Extract the [X, Y] coordinate from the center of the cell holding the provided text.  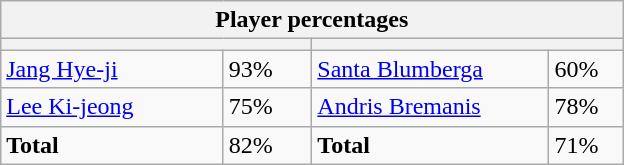
82% [268, 145]
Player percentages [312, 20]
93% [268, 69]
Jang Hye-ji [112, 69]
71% [586, 145]
60% [586, 69]
Andris Bremanis [430, 107]
Santa Blumberga [430, 69]
Lee Ki-jeong [112, 107]
75% [268, 107]
78% [586, 107]
